Output the [x, y] coordinate of the center of the cell containing the given text.  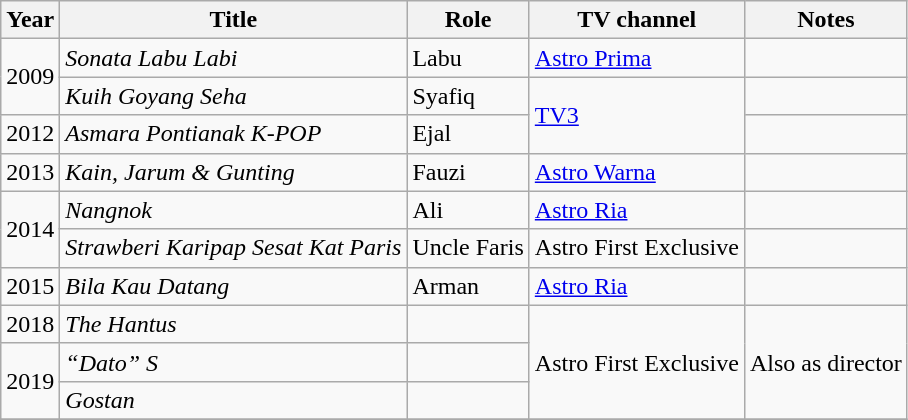
Bila Kau Datang [234, 286]
Asmara Pontianak K-POP [234, 134]
Sonata Labu Labi [234, 58]
Title [234, 20]
Labu [468, 58]
Kain, Jarum & Gunting [234, 172]
Notes [826, 20]
Uncle Faris [468, 248]
Arman [468, 286]
Ejal [468, 134]
Astro Warna [636, 172]
Syafiq [468, 96]
Year [30, 20]
2009 [30, 77]
2014 [30, 229]
The Hantus [234, 324]
2018 [30, 324]
Gostan [234, 400]
2012 [30, 134]
2013 [30, 172]
Strawberi Karipap Sesat Kat Paris [234, 248]
Also as director [826, 362]
2019 [30, 381]
Kuih Goyang Seha [234, 96]
TV3 [636, 115]
Astro Prima [636, 58]
Fauzi [468, 172]
Nangnok [234, 210]
TV channel [636, 20]
Role [468, 20]
Ali [468, 210]
2015 [30, 286]
“Dato” S [234, 362]
